Locate the cell with the specified text and output its [x, y] center coordinate. 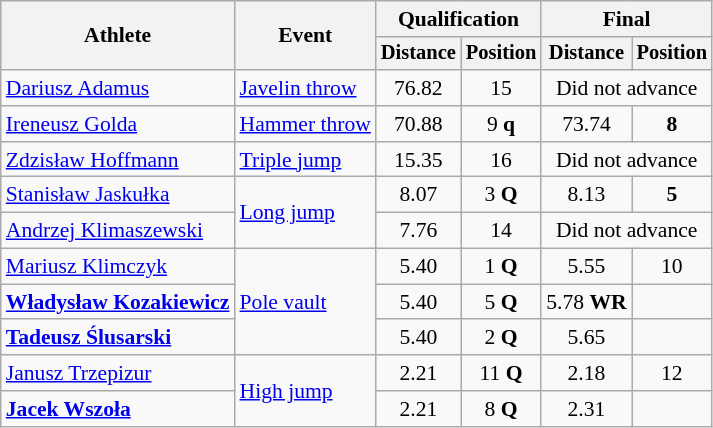
7.76 [418, 231]
5.65 [586, 338]
8.13 [586, 195]
15 [501, 88]
11 Q [501, 373]
8.07 [418, 195]
8 Q [501, 409]
Mariusz Klimczyk [118, 267]
5.78 WR [586, 302]
5 [672, 195]
Athlete [118, 36]
Pole vault [306, 302]
Event [306, 36]
Janusz Trzepizur [118, 373]
5.55 [586, 267]
3 Q [501, 195]
Jacek Wszoła [118, 409]
Zdzisław Hoffmann [118, 160]
2.18 [586, 373]
Long jump [306, 212]
High jump [306, 390]
76.82 [418, 88]
Ireneusz Golda [118, 124]
Qualification [458, 19]
1 Q [501, 267]
Tadeusz Ślusarski [118, 338]
15.35 [418, 160]
73.74 [586, 124]
8 [672, 124]
14 [501, 231]
16 [501, 160]
Hammer throw [306, 124]
2 Q [501, 338]
Javelin throw [306, 88]
Władysław Kozakiewicz [118, 302]
2.31 [586, 409]
Dariusz Adamus [118, 88]
9 q [501, 124]
Triple jump [306, 160]
Final [626, 19]
Andrzej Klimaszewski [118, 231]
Stanisław Jaskułka [118, 195]
70.88 [418, 124]
5 Q [501, 302]
12 [672, 373]
10 [672, 267]
